Identify which cell holds the provided text, then report its (X, Y) central coordinate. 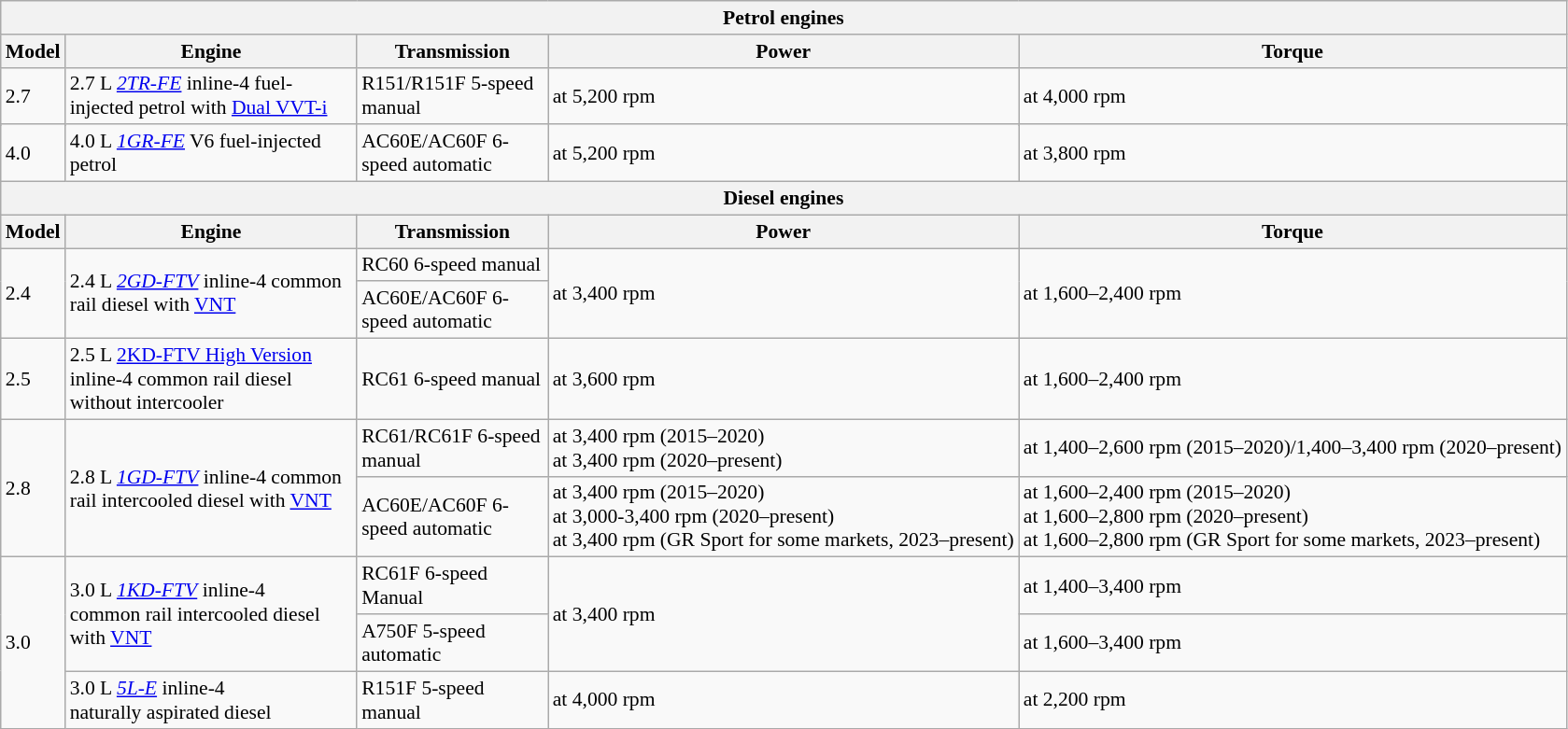
at 1,600–3,400 rpm (1293, 642)
2.8 L 1GD-FTV inline-4 common rail intercooled diesel with VNT (211, 488)
4.0 (34, 153)
RC61 6-speed manual (452, 379)
2.7 (34, 95)
Diesel engines (784, 199)
A750F 5-speed automatic (452, 642)
2.4 (34, 293)
2.7 L 2TR-FE inline-4 fuel-injected petrol with Dual VVT-i (211, 95)
RC61/RC61F 6-speed manual (452, 448)
RC61F 6-speed Manual (452, 586)
Petrol engines (784, 18)
at 1,400–2,600 rpm (2015–2020)/1,400–3,400 rpm (2020–present) (1293, 448)
at 3,400 rpm (2015–2020) at 3,000-3,400 rpm (2020–present) at 3,400 rpm (GR Sport for some markets, 2023–present) (784, 517)
RC60 6-speed manual (452, 265)
at 3,600 rpm (784, 379)
2.5 (34, 379)
4.0 L 1GR-FE V6 fuel-injected petrol (211, 153)
R151/R151F 5-speed manual (452, 95)
3.0 (34, 642)
at 3,800 rpm (1293, 153)
3.0 L 5L-E inline-4naturally aspirated diesel (211, 700)
at 2,200 rpm (1293, 700)
3.0 L 1KD-FTV inline-4common rail intercooled diesel with VNT (211, 614)
at 3,400 rpm (2015–2020) at 3,400 rpm (2020–present) (784, 448)
2.5 L 2KD-FTV High Version inline-4 common rail diesel without intercooler (211, 379)
at 1,600–2,400 rpm (2015–2020) at 1,600–2,800 rpm (2020–present) at 1,600–2,800 rpm (GR Sport for some markets, 2023–present) (1293, 517)
at 1,400–3,400 rpm (1293, 586)
R151F 5-speed manual (452, 700)
2.8 (34, 488)
2.4 L 2GD-FTV inline-4 common rail diesel with VNT (211, 293)
